Return (X, Y) of the center of cell containing provided text 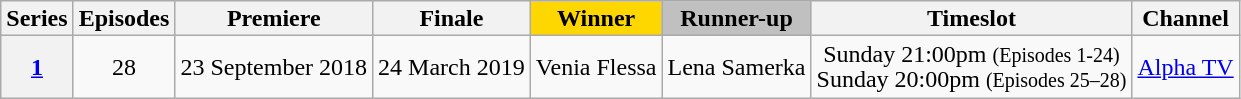
1 (37, 67)
24 March 2019 (452, 67)
Channel (1186, 18)
Finale (452, 18)
Premiere (274, 18)
28 (124, 67)
Episodes (124, 18)
23 September 2018 (274, 67)
Runner-up (736, 18)
Series (37, 18)
Sunday 21:00pm (Episodes 1-24)Sunday 20:00pm (Episodes 25–28) (972, 67)
Alpha TV (1186, 67)
Timeslot (972, 18)
Venia Flessa (596, 67)
Winner (596, 18)
Lena Samerka (736, 67)
